Capture the cell that displays the provided text and extract its [x, y] central coordinate. 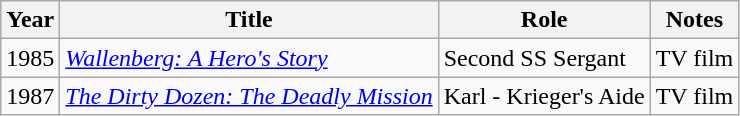
Role [544, 20]
1987 [30, 96]
Notes [694, 20]
Title [249, 20]
Year [30, 20]
The Dirty Dozen: The Deadly Mission [249, 96]
1985 [30, 58]
Second SS Sergant [544, 58]
Wallenberg: A Hero's Story [249, 58]
Karl - Krieger's Aide [544, 96]
